Provide the [x, y] coordinate of the cell's center where the given text is located.  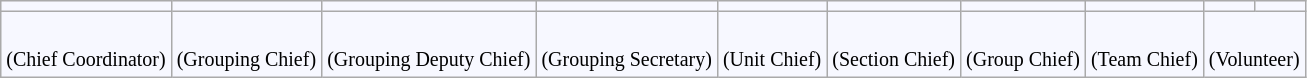
(Unit Chief) [772, 44]
(Team Chief) [1144, 44]
(Section Chief) [894, 44]
(Grouping Chief) [246, 44]
(Chief Coordinator) [86, 44]
(Grouping Secretary) [627, 44]
(Group Chief) [1024, 44]
(Grouping Deputy Chief) [429, 44]
(Volunteer) [1254, 44]
